Capture the cell that displays the provided text and extract its [X, Y] central coordinate. 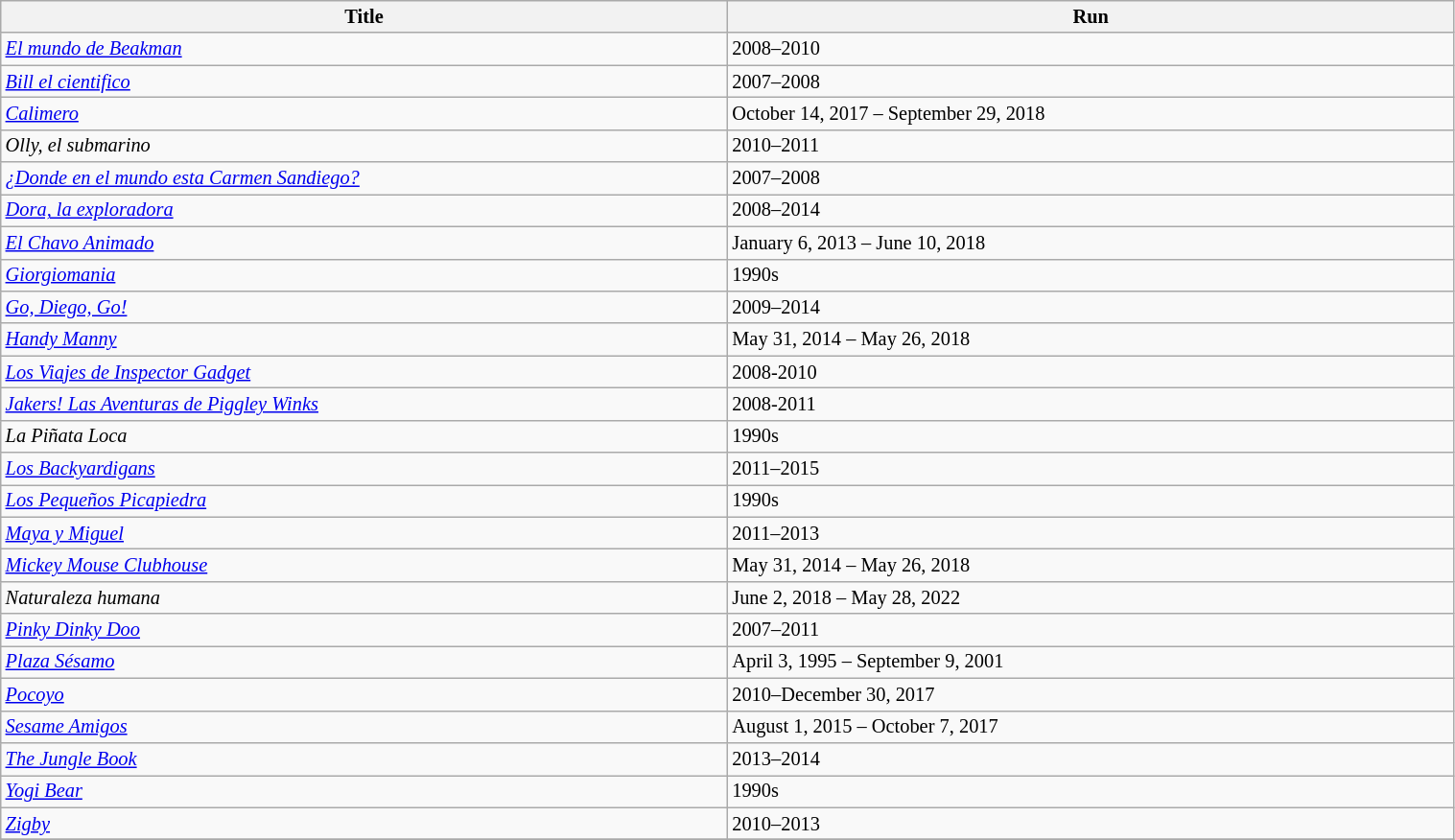
Run [1091, 16]
The Jungle Book [364, 758]
2008–2014 [1091, 210]
Plaza Sésamo [364, 662]
¿Donde en el mundo esta Carmen Sandiego? [364, 178]
June 2, 2018 – May 28, 2022 [1091, 597]
Naturaleza humana [364, 597]
2011–2013 [1091, 533]
Jakers! Las Aventuras de Piggley Winks [364, 404]
El mundo de Beakman [364, 49]
April 3, 1995 – September 9, 2001 [1091, 662]
Sesame Amigos [364, 727]
2009–2014 [1091, 307]
Go, Diego, Go! [364, 307]
2010–December 30, 2017 [1091, 694]
January 6, 2013 – June 10, 2018 [1091, 243]
Bill el cientifico [364, 82]
Los Viajes de Inspector Gadget [364, 372]
2013–2014 [1091, 758]
El Chavo Animado [364, 243]
Title [364, 16]
Mickey Mouse Clubhouse [364, 565]
August 1, 2015 – October 7, 2017 [1091, 727]
Maya y Miguel [364, 533]
Los Backyardigans [364, 469]
La Piñata Loca [364, 436]
Dora, la exploradora [364, 210]
Pinky Dinky Doo [364, 630]
Olly, el submarino [364, 146]
2010–2013 [1091, 824]
2008–2010 [1091, 49]
October 14, 2017 – September 29, 2018 [1091, 113]
2008-2011 [1091, 404]
Calimero [364, 113]
Handy Manny [364, 339]
Yogi Bear [364, 791]
Los Pequeños Picapiedra [364, 501]
2008-2010 [1091, 372]
2011–2015 [1091, 469]
2007–2011 [1091, 630]
Giorgiomania [364, 275]
2010–2011 [1091, 146]
Pocoyo [364, 694]
Zigby [364, 824]
